Scan for the cell matching the given text and deliver its [x, y] coordinate at center. 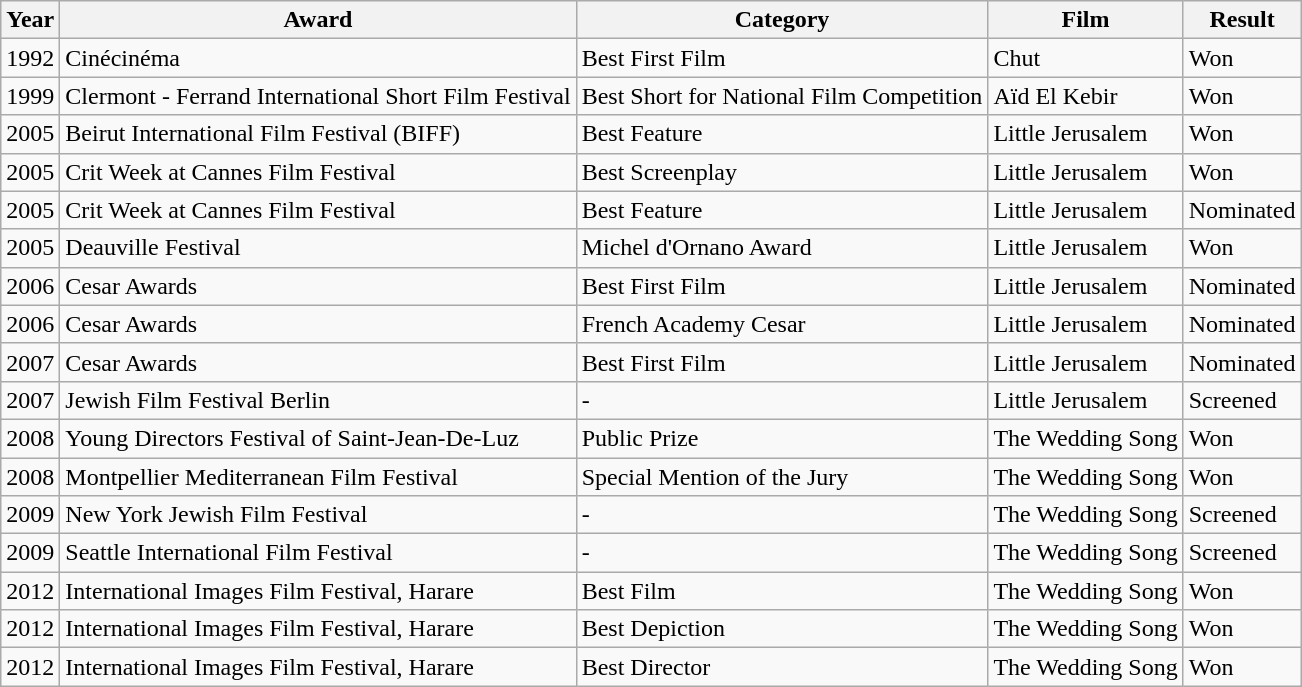
Category [782, 20]
Film [1086, 20]
Best Director [782, 667]
Best Short for National Film Competition [782, 96]
Beirut International Film Festival (BIFF) [318, 134]
Public Prize [782, 438]
New York Jewish Film Festival [318, 515]
Chut [1086, 58]
Montpellier Mediterranean Film Festival [318, 477]
Best Screenplay [782, 172]
Clermont - Ferrand International Short Film Festival [318, 96]
Young Directors Festival of Saint-Jean-De-Luz [318, 438]
Result [1242, 20]
Best Film [782, 591]
Year [30, 20]
French Academy Cesar [782, 324]
1999 [30, 96]
Best Depiction [782, 629]
Deauville Festival [318, 248]
Michel d'Ornano Award [782, 248]
Seattle International Film Festival [318, 553]
Jewish Film Festival Berlin [318, 400]
1992 [30, 58]
Cinécinéma [318, 58]
Award [318, 20]
Aïd El Kebir [1086, 96]
Special Mention of the Jury [782, 477]
